Capture the cell that displays the provided text and extract its (x, y) central coordinate. 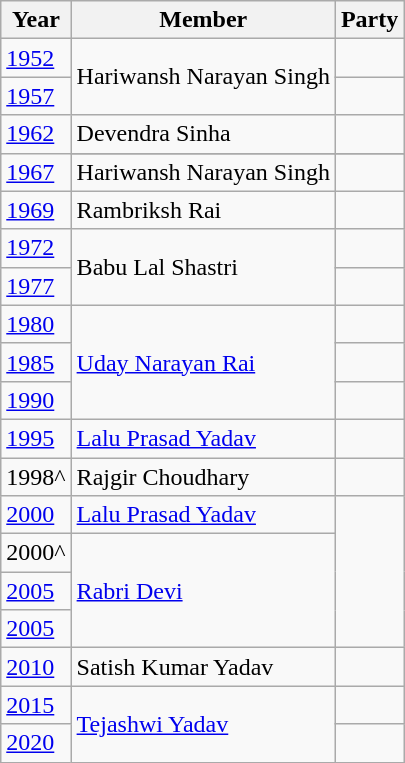
1969 (36, 210)
1995 (36, 438)
Rajgir Choudhary (203, 477)
1985 (36, 362)
Rambriksh Rai (203, 210)
2010 (36, 667)
1990 (36, 400)
Member (203, 20)
1967 (36, 172)
Uday Narayan Rai (203, 362)
Devendra Sinha (203, 134)
2020 (36, 743)
Tejashwi Yadav (203, 724)
2000^ (36, 553)
Party (369, 20)
1962 (36, 134)
Satish Kumar Yadav (203, 667)
1980 (36, 324)
1998^ (36, 477)
2000 (36, 515)
Rabri Devi (203, 591)
1972 (36, 248)
1957 (36, 96)
1952 (36, 58)
Babu Lal Shastri (203, 267)
2015 (36, 705)
1977 (36, 286)
Year (36, 20)
